Detect which cell encompasses the target text, then output its [x, y] center coordinate. 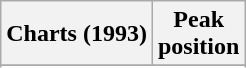
Charts (1993) [77, 34]
Peakposition [198, 34]
